From the cell containing the given text, extract its center point as (x, y) coordinate. 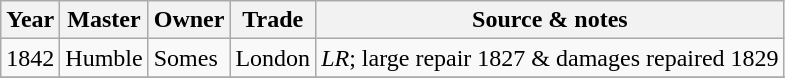
Year (30, 20)
Trade (273, 20)
Somes (189, 58)
London (273, 58)
Source & notes (550, 20)
LR; large repair 1827 & damages repaired 1829 (550, 58)
1842 (30, 58)
Humble (104, 58)
Master (104, 20)
Owner (189, 20)
